Determine the [x, y] coordinate at the center of the cell enclosing the given text.  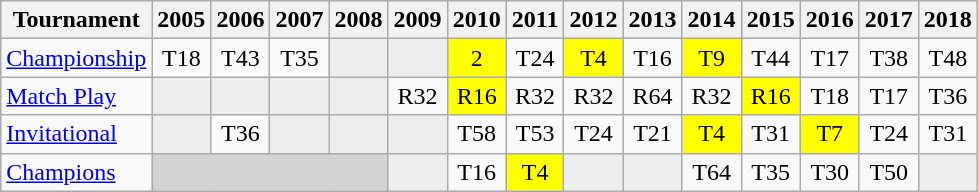
2014 [712, 20]
Invitational [76, 134]
2 [476, 58]
2011 [535, 20]
2010 [476, 20]
T64 [712, 172]
T38 [888, 58]
2006 [240, 20]
T7 [830, 134]
2005 [182, 20]
2015 [770, 20]
T58 [476, 134]
2009 [418, 20]
T48 [948, 58]
Tournament [76, 20]
2013 [652, 20]
T53 [535, 134]
T44 [770, 58]
Match Play [76, 96]
2017 [888, 20]
2018 [948, 20]
R64 [652, 96]
Champions [76, 172]
T9 [712, 58]
T30 [830, 172]
2016 [830, 20]
T43 [240, 58]
T21 [652, 134]
2012 [594, 20]
2007 [300, 20]
2008 [358, 20]
Championship [76, 58]
T50 [888, 172]
